Identify which cell holds the provided text, then report its [X, Y] central coordinate. 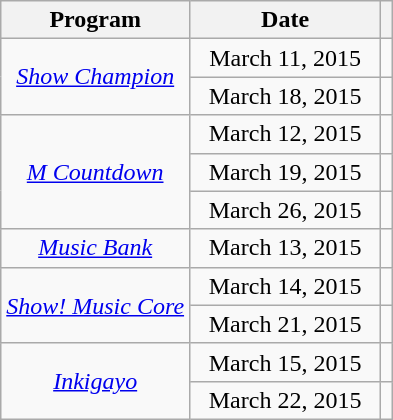
Show Champion [96, 77]
March 22, 2015 [286, 400]
March 15, 2015 [286, 362]
March 13, 2015 [286, 248]
Music Bank [96, 248]
March 12, 2015 [286, 134]
Program [96, 20]
March 26, 2015 [286, 210]
March 14, 2015 [286, 286]
March 18, 2015 [286, 96]
Date [286, 20]
Show! Music Core [96, 305]
March 21, 2015 [286, 324]
March 19, 2015 [286, 172]
M Countdown [96, 172]
Inkigayo [96, 381]
March 11, 2015 [286, 58]
